Locate the cell with the specified text and output its (x, y) center coordinate. 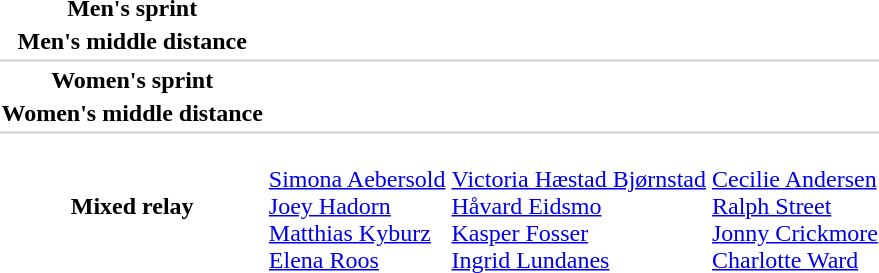
Women's sprint (132, 80)
Women's middle distance (132, 113)
Men's middle distance (132, 41)
